For the text-containing cell, return its midpoint in [X, Y] coordinate format. 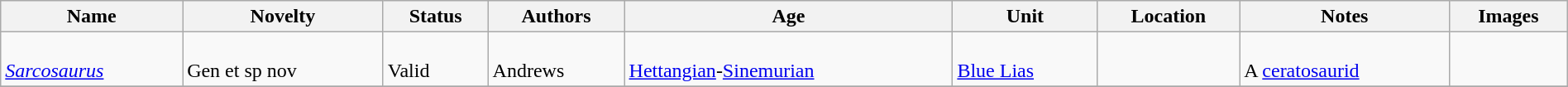
Location [1169, 17]
Valid [435, 60]
Authors [556, 17]
Gen et sp nov [283, 60]
Andrews [556, 60]
Novelty [283, 17]
A ceratosaurid [1345, 60]
Name [92, 17]
Status [435, 17]
Sarcosaurus [92, 60]
Notes [1345, 17]
Blue Lias [1025, 60]
Hettangian-Sinemurian [789, 60]
Age [789, 17]
Unit [1025, 17]
Images [1508, 17]
